Identify which cell holds the provided text, then report its (X, Y) central coordinate. 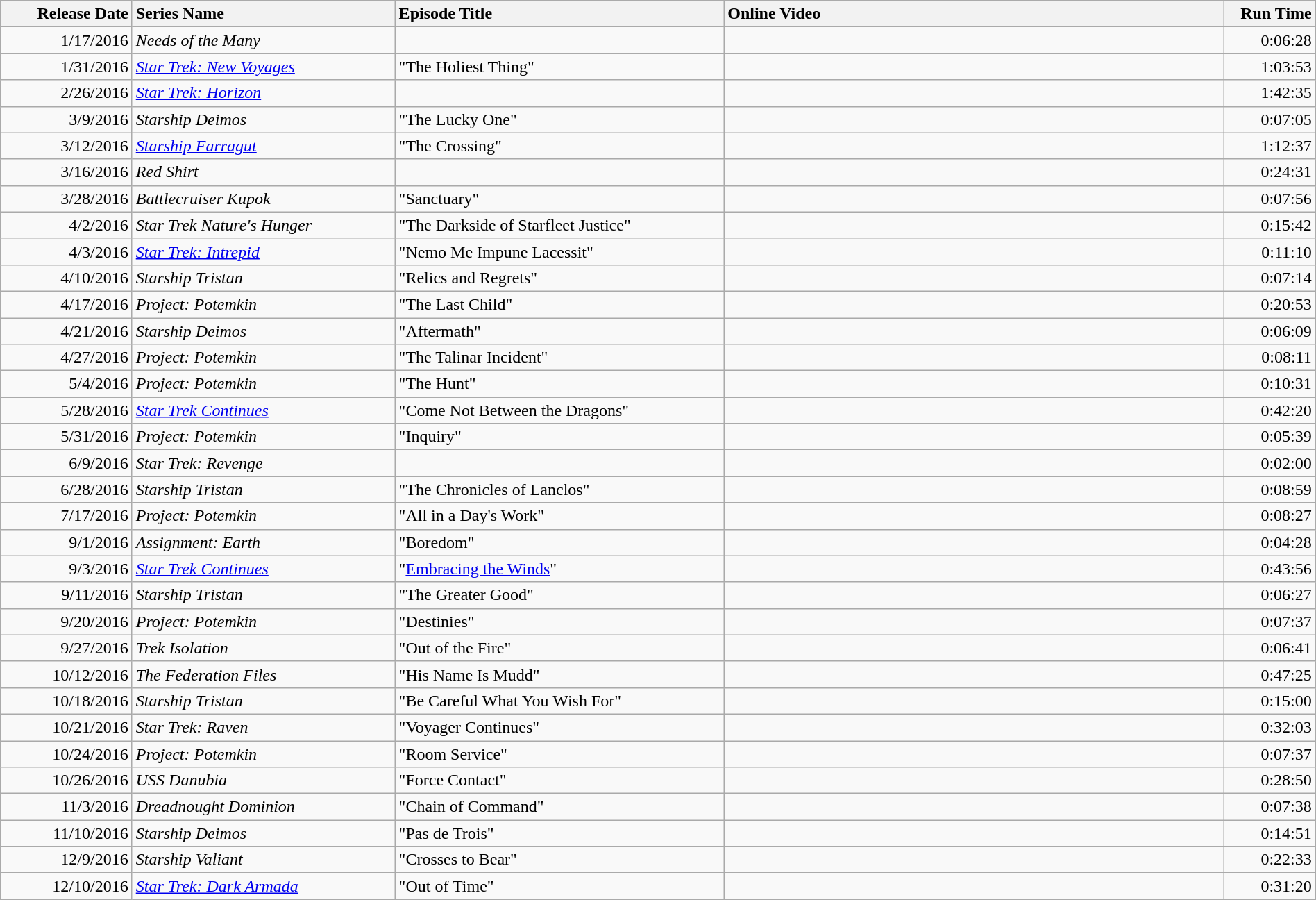
1/31/2016 (67, 67)
12/9/2016 (67, 860)
0:04:28 (1270, 542)
Needs of the Many (264, 40)
"Relics and Regrets" (559, 278)
7/17/2016 (67, 516)
"Nemo Me Impune Lacessit" (559, 251)
10/26/2016 (67, 781)
4/27/2016 (67, 358)
9/11/2016 (67, 595)
12/10/2016 (67, 886)
3/12/2016 (67, 146)
"Inquiry" (559, 437)
0:06:28 (1270, 40)
Series Name (264, 14)
0:07:14 (1270, 278)
"Be Careful What You Wish For" (559, 701)
5/4/2016 (67, 384)
0:02:00 (1270, 463)
"Voyager Continues" (559, 727)
0:15:00 (1270, 701)
"Come Not Between the Dragons" (559, 410)
4/10/2016 (67, 278)
6/28/2016 (67, 490)
4/2/2016 (67, 225)
10/12/2016 (67, 674)
1:03:53 (1270, 67)
9/20/2016 (67, 622)
2/26/2016 (67, 93)
"Room Service" (559, 753)
"The Crossing" (559, 146)
Episode Title (559, 14)
Star Trek: Intrepid (264, 251)
Star Trek: Horizon (264, 93)
10/18/2016 (67, 701)
0:11:10 (1270, 251)
11/3/2016 (67, 807)
"The Chronicles of Lanclos" (559, 490)
9/1/2016 (67, 542)
0:31:20 (1270, 886)
0:06:41 (1270, 648)
"All in a Day's Work" (559, 516)
5/31/2016 (67, 437)
3/9/2016 (67, 119)
Star Trek: Revenge (264, 463)
3/16/2016 (67, 172)
Star Trek Nature's Hunger (264, 225)
"Pas de Trois" (559, 833)
Trek Isolation (264, 648)
0:06:27 (1270, 595)
10/21/2016 (67, 727)
"Sanctuary" (559, 199)
0:05:39 (1270, 437)
"Crosses to Bear" (559, 860)
Battlecruiser Kupok (264, 199)
"The Holiest Thing" (559, 67)
Release Date (67, 14)
"Boredom" (559, 542)
Star Trek: Raven (264, 727)
10/24/2016 (67, 753)
0:07:38 (1270, 807)
5/28/2016 (67, 410)
0:32:03 (1270, 727)
0:15:42 (1270, 225)
"The Talinar Incident" (559, 358)
1/17/2016 (67, 40)
0:08:27 (1270, 516)
6/9/2016 (67, 463)
0:08:11 (1270, 358)
Starship Valiant (264, 860)
1:12:37 (1270, 146)
0:08:59 (1270, 490)
4/3/2016 (67, 251)
"Chain of Command" (559, 807)
0:06:09 (1270, 331)
9/27/2016 (67, 648)
"The Greater Good" (559, 595)
0:42:20 (1270, 410)
0:24:31 (1270, 172)
Starship Farragut (264, 146)
"Aftermath" (559, 331)
0:22:33 (1270, 860)
Dreadnought Dominion (264, 807)
0:20:53 (1270, 304)
Assignment: Earth (264, 542)
0:07:56 (1270, 199)
"Out of the Fire" (559, 648)
Red Shirt (264, 172)
The Federation Files (264, 674)
11/10/2016 (67, 833)
"Destinies" (559, 622)
0:10:31 (1270, 384)
"His Name Is Mudd" (559, 674)
"The Hunt" (559, 384)
Star Trek: Dark Armada (264, 886)
Run Time (1270, 14)
4/17/2016 (67, 304)
0:47:25 (1270, 674)
"The Darkside of Starfleet Justice" (559, 225)
4/21/2016 (67, 331)
3/28/2016 (67, 199)
0:43:56 (1270, 569)
0:14:51 (1270, 833)
"The Lucky One" (559, 119)
0:28:50 (1270, 781)
0:07:05 (1270, 119)
"Out of Time" (559, 886)
Online Video (974, 14)
9/3/2016 (67, 569)
1:42:35 (1270, 93)
"The Last Child" (559, 304)
Star Trek: New Voyages (264, 67)
"Force Contact" (559, 781)
USS Danubia (264, 781)
"Embracing the Winds" (559, 569)
